For the text-containing cell, return its midpoint in [x, y] coordinate format. 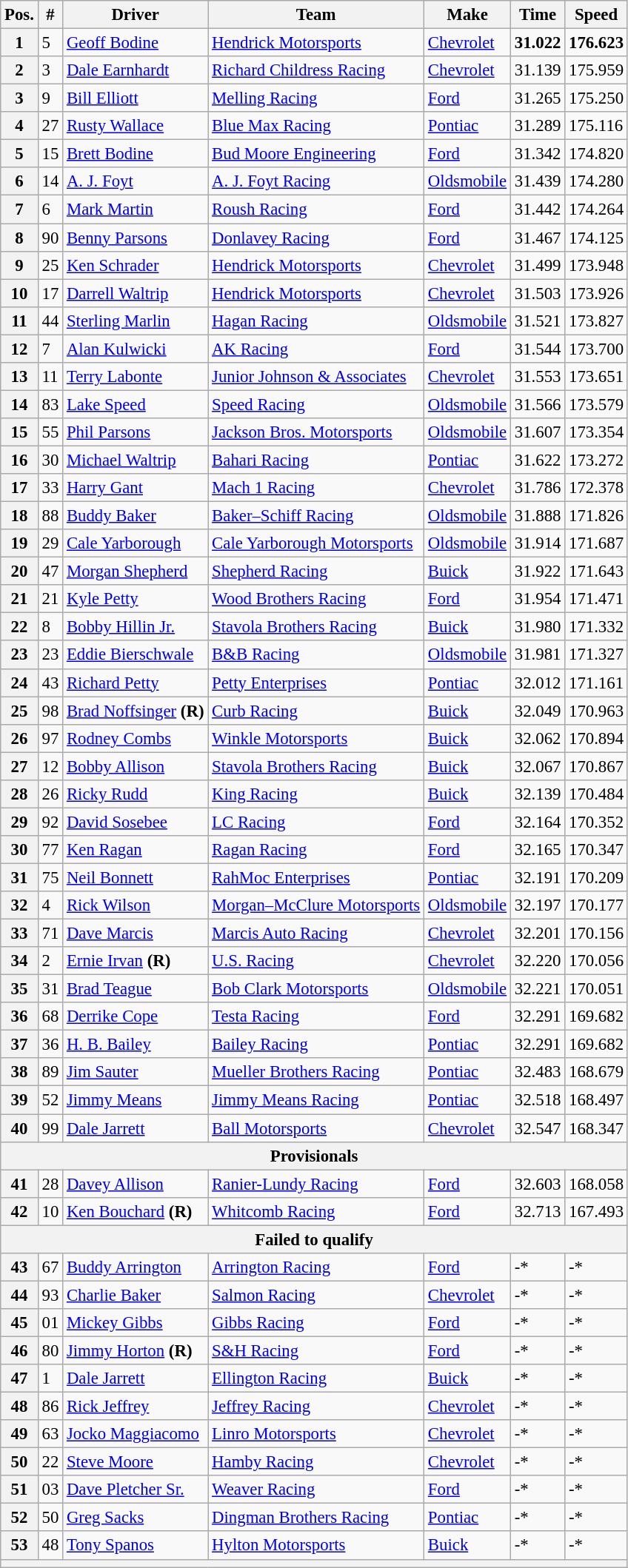
Speed Racing [316, 404]
Dave Marcis [136, 934]
172.378 [597, 488]
32.164 [538, 822]
90 [50, 238]
173.272 [597, 460]
Driver [136, 15]
Mark Martin [136, 210]
31.622 [538, 460]
Provisionals [314, 1156]
167.493 [597, 1211]
Ernie Irvan (R) [136, 961]
Jackson Bros. Motorsports [316, 432]
King Racing [316, 794]
31.439 [538, 181]
174.280 [597, 181]
Davey Allison [136, 1184]
Rusty Wallace [136, 126]
Rick Jeffrey [136, 1407]
31.566 [538, 404]
Mach 1 Racing [316, 488]
Dale Earnhardt [136, 70]
Ragan Racing [316, 850]
Brett Bodine [136, 154]
174.264 [597, 210]
173.948 [597, 265]
31.954 [538, 599]
171.471 [597, 599]
Phil Parsons [136, 432]
93 [50, 1295]
Eddie Bierschwale [136, 655]
Baker–Schiff Racing [316, 516]
Ken Bouchard (R) [136, 1211]
Jimmy Horton (R) [136, 1350]
Make [468, 15]
Pos. [19, 15]
83 [50, 404]
32.603 [538, 1184]
Steve Moore [136, 1462]
Cale Yarborough [136, 543]
Curb Racing [316, 711]
Hamby Racing [316, 1462]
32.547 [538, 1128]
Morgan–McClure Motorsports [316, 905]
Bob Clark Motorsports [316, 989]
Marcis Auto Racing [316, 934]
13 [19, 377]
B&B Racing [316, 655]
H. B. Bailey [136, 1045]
171.332 [597, 627]
77 [50, 850]
Bobby Allison [136, 766]
AK Racing [316, 349]
170.867 [597, 766]
Richard Childress Racing [316, 70]
42 [19, 1211]
Derrike Cope [136, 1016]
170.209 [597, 877]
Bobby Hillin Jr. [136, 627]
170.051 [597, 989]
Buddy Arrington [136, 1267]
170.894 [597, 738]
67 [50, 1267]
Whitcomb Racing [316, 1211]
Brad Noffsinger (R) [136, 711]
Morgan Shepherd [136, 572]
31.289 [538, 126]
170.347 [597, 850]
55 [50, 432]
S&H Racing [316, 1350]
Failed to qualify [314, 1239]
35 [19, 989]
Speed [597, 15]
98 [50, 711]
Michael Waltrip [136, 460]
Buddy Baker [136, 516]
175.959 [597, 70]
Donlavey Racing [316, 238]
173.827 [597, 321]
173.579 [597, 404]
168.058 [597, 1184]
A. J. Foyt Racing [316, 181]
53 [19, 1546]
Ellington Racing [316, 1378]
32.220 [538, 961]
31.553 [538, 377]
46 [19, 1350]
Shepherd Racing [316, 572]
20 [19, 572]
32.067 [538, 766]
Geoff Bodine [136, 43]
32.221 [538, 989]
Testa Racing [316, 1016]
49 [19, 1434]
Linro Motorsports [316, 1434]
Time [538, 15]
174.125 [597, 238]
32.191 [538, 877]
171.826 [597, 516]
Hylton Motorsports [316, 1546]
92 [50, 822]
173.926 [597, 293]
171.327 [597, 655]
Greg Sacks [136, 1518]
175.250 [597, 98]
Dingman Brothers Racing [316, 1518]
88 [50, 516]
Wood Brothers Racing [316, 599]
176.623 [597, 43]
Richard Petty [136, 683]
A. J. Foyt [136, 181]
Winkle Motorsports [316, 738]
32.201 [538, 934]
Alan Kulwicki [136, 349]
Petty Enterprises [316, 683]
Charlie Baker [136, 1295]
170.156 [597, 934]
Rodney Combs [136, 738]
168.497 [597, 1100]
32.713 [538, 1211]
# [50, 15]
86 [50, 1407]
David Sosebee [136, 822]
01 [50, 1323]
71 [50, 934]
32.049 [538, 711]
40 [19, 1128]
18 [19, 516]
173.354 [597, 432]
31.139 [538, 70]
68 [50, 1016]
Bailey Racing [316, 1045]
Arrington Racing [316, 1267]
24 [19, 683]
31.499 [538, 265]
31.022 [538, 43]
19 [19, 543]
Dave Pletcher Sr. [136, 1490]
31.442 [538, 210]
Hagan Racing [316, 321]
174.820 [597, 154]
34 [19, 961]
Rick Wilson [136, 905]
Junior Johnson & Associates [316, 377]
168.347 [597, 1128]
97 [50, 738]
Bill Elliott [136, 98]
39 [19, 1100]
173.651 [597, 377]
170.963 [597, 711]
31.922 [538, 572]
170.484 [597, 794]
Darrell Waltrip [136, 293]
LC Racing [316, 822]
32.012 [538, 683]
32 [19, 905]
31.467 [538, 238]
168.679 [597, 1073]
171.643 [597, 572]
31.544 [538, 349]
Bahari Racing [316, 460]
75 [50, 877]
Jocko Maggiacomo [136, 1434]
Salmon Racing [316, 1295]
31.980 [538, 627]
175.116 [597, 126]
Gibbs Racing [316, 1323]
Sterling Marlin [136, 321]
32.165 [538, 850]
89 [50, 1073]
31.914 [538, 543]
Kyle Petty [136, 599]
Mueller Brothers Racing [316, 1073]
Lake Speed [136, 404]
31.888 [538, 516]
Benny Parsons [136, 238]
03 [50, 1490]
Roush Racing [316, 210]
Brad Teague [136, 989]
Ball Motorsports [316, 1128]
31.981 [538, 655]
U.S. Racing [316, 961]
Cale Yarborough Motorsports [316, 543]
Jim Sauter [136, 1073]
32.483 [538, 1073]
Bud Moore Engineering [316, 154]
171.687 [597, 543]
Melling Racing [316, 98]
Jeffrey Racing [316, 1407]
31.786 [538, 488]
51 [19, 1490]
Mickey Gibbs [136, 1323]
31.265 [538, 98]
Ken Ragan [136, 850]
171.161 [597, 683]
31.342 [538, 154]
170.177 [597, 905]
80 [50, 1350]
Jimmy Means Racing [316, 1100]
Jimmy Means [136, 1100]
170.352 [597, 822]
32.139 [538, 794]
170.056 [597, 961]
Neil Bonnett [136, 877]
Terry Labonte [136, 377]
31.607 [538, 432]
Ken Schrader [136, 265]
31.503 [538, 293]
63 [50, 1434]
173.700 [597, 349]
32.518 [538, 1100]
38 [19, 1073]
32.197 [538, 905]
RahMoc Enterprises [316, 877]
Weaver Racing [316, 1490]
Blue Max Racing [316, 126]
32.062 [538, 738]
45 [19, 1323]
16 [19, 460]
31.521 [538, 321]
Ricky Rudd [136, 794]
Team [316, 15]
Ranier-Lundy Racing [316, 1184]
41 [19, 1184]
37 [19, 1045]
Tony Spanos [136, 1546]
99 [50, 1128]
Harry Gant [136, 488]
